Return [x, y] of the center of cell containing provided text 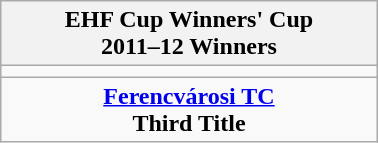
EHF Cup Winners' Cup 2011–12 Winners [189, 34]
Ferencvárosi TCThird Title [189, 110]
